Find where the given text appears and provide that cell's center as [X, Y] coordinate. 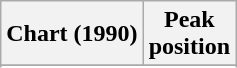
Peakposition [189, 34]
Chart (1990) [72, 34]
